Determine the (X, Y) coordinate at the center of the cell enclosing the given text.  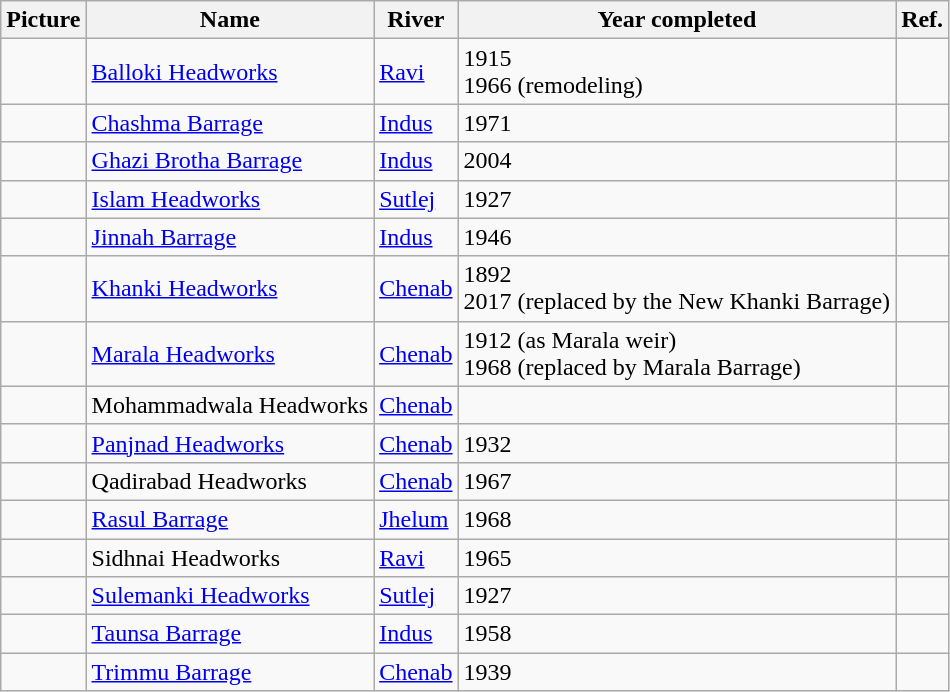
Sulemanki Headworks (230, 596)
1932 (677, 443)
1965 (677, 557)
Year completed (677, 20)
Rasul Barrage (230, 519)
1946 (677, 237)
Ref. (922, 20)
Marala Headworks (230, 354)
Islam Headworks (230, 199)
Name (230, 20)
River (416, 20)
Balloki Headworks (230, 72)
18922017 (replaced by the New Khanki Barrage) (677, 288)
1968 (677, 519)
1912 (as Marala weir)1968 (replaced by Marala Barrage) (677, 354)
Khanki Headworks (230, 288)
Chashma Barrage (230, 123)
Sidhnai Headworks (230, 557)
Taunsa Barrage (230, 634)
Qadirabad Headworks (230, 481)
1939 (677, 672)
1958 (677, 634)
1967 (677, 481)
Panjnad Headworks (230, 443)
19151966 (remodeling) (677, 72)
Trimmu Barrage (230, 672)
Mohammadwala Headworks (230, 405)
1971 (677, 123)
Picture (44, 20)
Jinnah Barrage (230, 237)
Jhelum (416, 519)
Ghazi Brotha Barrage (230, 161)
2004 (677, 161)
